Provide the (X, Y) coordinate of the cell's center where the given text is located.  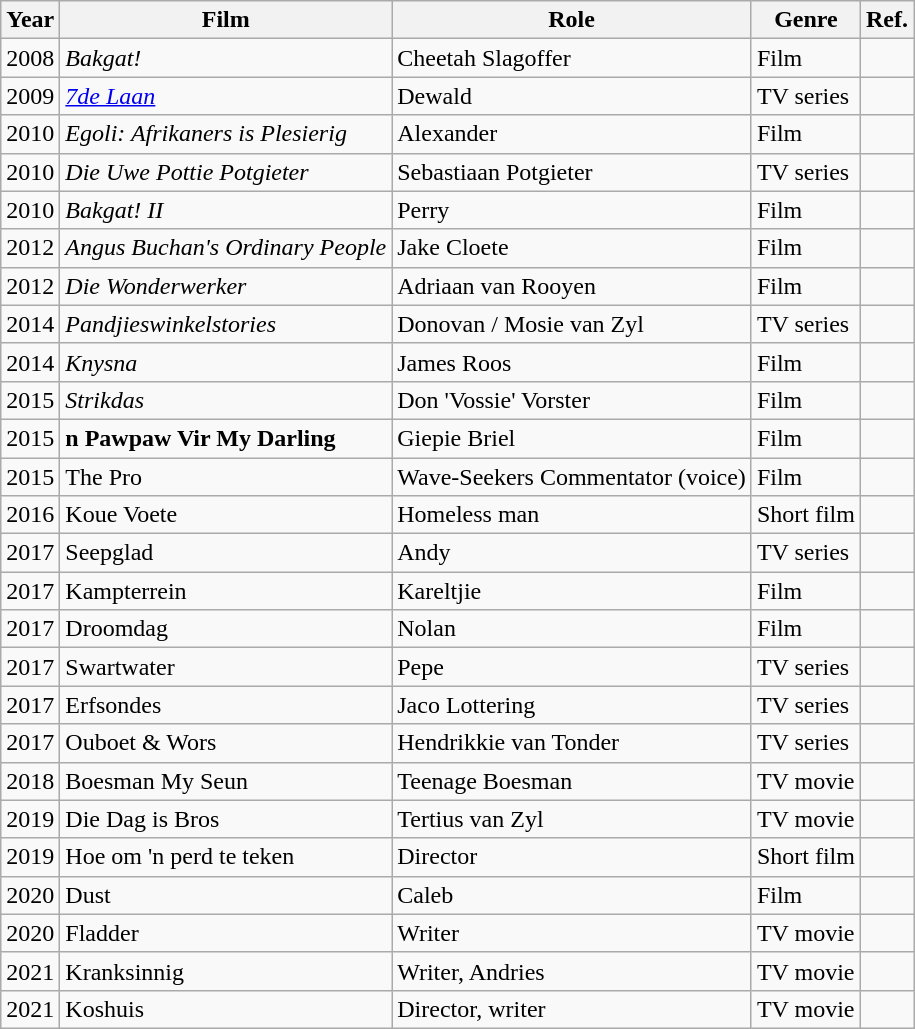
Writer, Andries (572, 971)
Pepe (572, 667)
Jaco Lottering (572, 705)
2008 (30, 58)
Perry (572, 210)
Kranksinnig (226, 971)
Kampterrein (226, 591)
Jake Cloete (572, 248)
Die Uwe Pottie Potgieter (226, 172)
Die Wonderwerker (226, 286)
Bakgat! II (226, 210)
Die Dag is Bros (226, 819)
Koshuis (226, 1009)
2018 (30, 781)
2009 (30, 96)
Seepglad (226, 553)
Andy (572, 553)
Droomdag (226, 629)
Hendrikkie van Tonder (572, 743)
Role (572, 20)
n Pawpaw Vir My Darling (226, 438)
Pandjieswinkelstories (226, 324)
Homeless man (572, 515)
Ref. (886, 20)
Giepie Briel (572, 438)
Director, writer (572, 1009)
James Roos (572, 362)
Ouboet & Wors (226, 743)
Koue Voete (226, 515)
The Pro (226, 477)
Boesman My Seun (226, 781)
Egoli: Afrikaners is Plesierig (226, 134)
Tertius van Zyl (572, 819)
Writer (572, 933)
2016 (30, 515)
Erfsondes (226, 705)
Dust (226, 895)
7de Laan (226, 96)
Alexander (572, 134)
Bakgat! (226, 58)
Donovan / Mosie van Zyl (572, 324)
Kareltjie (572, 591)
Dewald (572, 96)
Angus Buchan's Ordinary People (226, 248)
Genre (806, 20)
Caleb (572, 895)
Cheetah Slagoffer (572, 58)
Year (30, 20)
Teenage Boesman (572, 781)
Adriaan van Rooyen (572, 286)
Fladder (226, 933)
Nolan (572, 629)
Sebastiaan Potgieter (572, 172)
Don 'Vossie' Vorster (572, 400)
Swartwater (226, 667)
Hoe om 'n perd te teken (226, 857)
Knysna (226, 362)
Wave-Seekers Commentator (voice) (572, 477)
Strikdas (226, 400)
Director (572, 857)
